Extract the [X, Y] coordinate from the center of the cell holding the provided text.  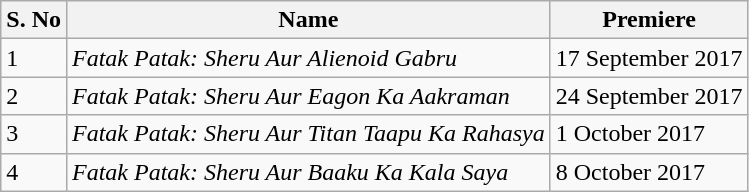
Fatak Patak: Sheru Aur Alienoid Gabru [308, 58]
3 [34, 134]
4 [34, 172]
S. No [34, 20]
1 [34, 58]
Fatak Patak: Sheru Aur Titan Taapu Ka Rahasya [308, 134]
1 October 2017 [649, 134]
Premiere [649, 20]
24 September 2017 [649, 96]
8 October 2017 [649, 172]
Fatak Patak: Sheru Aur Eagon Ka Aakraman [308, 96]
17 September 2017 [649, 58]
Fatak Patak: Sheru Aur Baaku Ka Kala Saya [308, 172]
Name [308, 20]
2 [34, 96]
